Search for the cell housing the specified text and yield its (x, y) center coordinate. 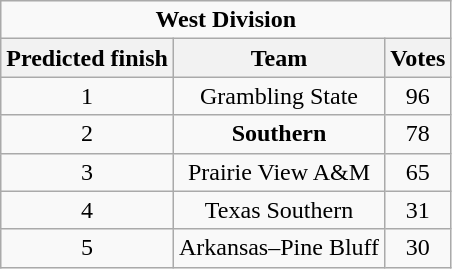
3 (88, 172)
Predicted finish (88, 58)
4 (88, 210)
Southern (278, 134)
Grambling State (278, 96)
Team (278, 58)
2 (88, 134)
West Division (226, 20)
78 (418, 134)
Arkansas–Pine Bluff (278, 248)
1 (88, 96)
Votes (418, 58)
30 (418, 248)
65 (418, 172)
5 (88, 248)
Texas Southern (278, 210)
31 (418, 210)
Prairie View A&M (278, 172)
96 (418, 96)
